Extract the [x, y] coordinate from the center of the cell holding the provided text.  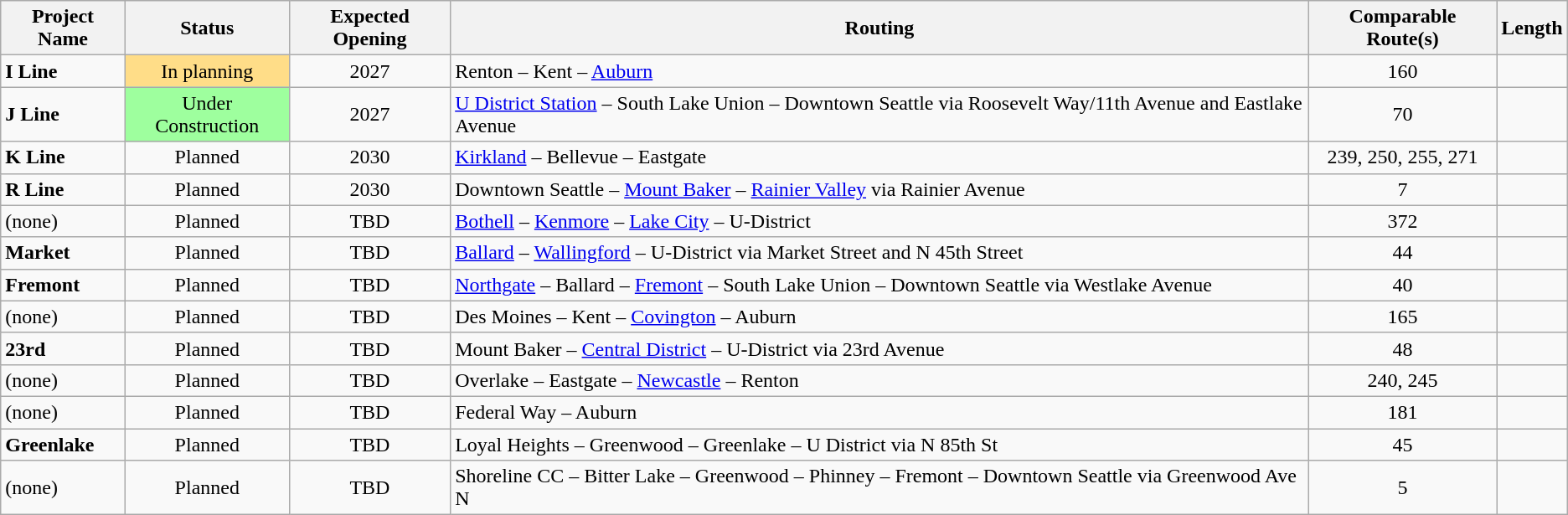
239, 250, 255, 271 [1402, 157]
Length [1532, 28]
48 [1402, 348]
Under Construction [207, 114]
U District Station – South Lake Union – Downtown Seattle via Roosevelt Way/11th Avenue and Eastlake Avenue [879, 114]
Des Moines – Kent – Covington – Auburn [879, 317]
44 [1402, 253]
5 [1402, 487]
Status [207, 28]
K Line [64, 157]
Expected Opening [369, 28]
I Line [64, 71]
Federal Way – Auburn [879, 412]
240, 245 [1402, 380]
Kirkland – Bellevue – Eastgate [879, 157]
Project Name [64, 28]
45 [1402, 445]
Routing [879, 28]
Bothell – Kenmore – Lake City – U-District [879, 221]
40 [1402, 285]
R Line [64, 189]
Market [64, 253]
160 [1402, 71]
Overlake – Eastgate – Newcastle – Renton [879, 380]
Greenlake [64, 445]
181 [1402, 412]
In planning [207, 71]
Comparable Route(s) [1402, 28]
Loyal Heights – Greenwood – Greenlake – U District via N 85th St [879, 445]
J Line [64, 114]
Ballard – Wallingford – U-District via Market Street and N 45th Street [879, 253]
Mount Baker – Central District – U-District via 23rd Avenue [879, 348]
372 [1402, 221]
Renton – Kent – Auburn [879, 71]
23rd [64, 348]
165 [1402, 317]
Shoreline CC – Bitter Lake – Greenwood – Phinney – Fremont – Downtown Seattle via Greenwood Ave N [879, 487]
Downtown Seattle – Mount Baker – Rainier Valley via Rainier Avenue [879, 189]
Fremont [64, 285]
7 [1402, 189]
70 [1402, 114]
Northgate – Ballard – Fremont – South Lake Union – Downtown Seattle via Westlake Avenue [879, 285]
